Search for the cell housing the specified text and yield its [X, Y] center coordinate. 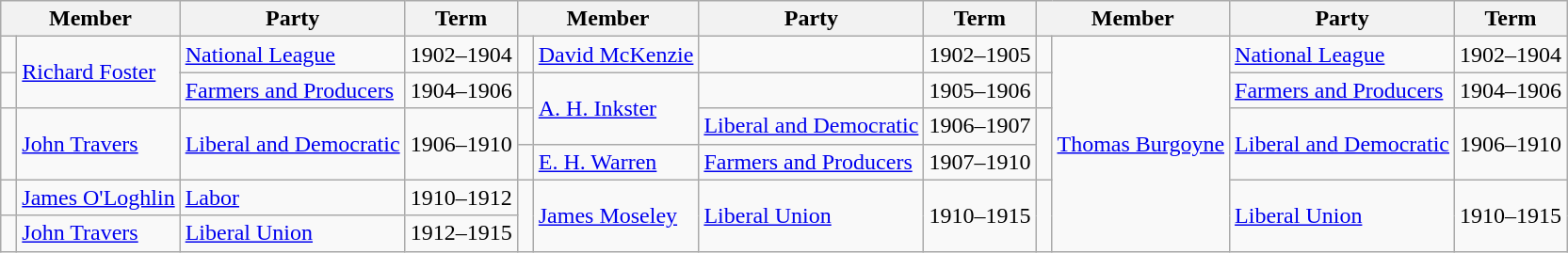
James Moseley [616, 215]
Richard Foster [98, 72]
1905–1906 [979, 90]
Labor [292, 198]
James O'Loghlin [98, 198]
A. H. Inkster [616, 108]
E. H. Warren [616, 162]
Thomas Burgoyne [1141, 144]
1910–1912 [461, 198]
1912–1915 [461, 233]
David McKenzie [616, 55]
1902–1905 [979, 55]
1906–1907 [979, 126]
1907–1910 [979, 162]
